Output the (x, y) coordinate of the center of the cell containing the given text.  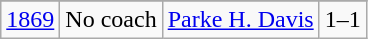
No coach (111, 20)
1–1 (342, 20)
1869 (30, 20)
Parke H. Davis (240, 20)
